Return the [X, Y] coordinate for the center point of the cell that contains the specified text.  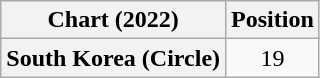
19 [273, 58]
Chart (2022) [114, 20]
Position [273, 20]
South Korea (Circle) [114, 58]
